Find where the given text appears and provide that cell's center as [X, Y] coordinate. 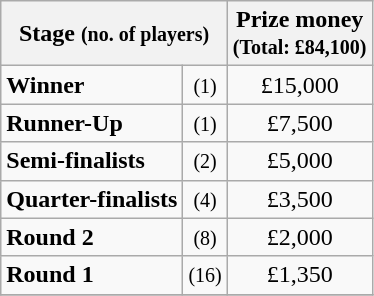
Runner-Up [92, 123]
£7,500 [300, 123]
Winner [92, 85]
(4) [205, 199]
(8) [205, 237]
£1,350 [300, 275]
Stage (no. of players) [114, 34]
£3,500 [300, 199]
Quarter-finalists [92, 199]
£2,000 [300, 237]
Semi-finalists [92, 161]
£5,000 [300, 161]
(16) [205, 275]
£15,000 [300, 85]
Round 1 [92, 275]
Round 2 [92, 237]
(2) [205, 161]
Prize money(Total: £84,100) [300, 34]
